Scan for the cell matching the given text and deliver its [X, Y] coordinate at center. 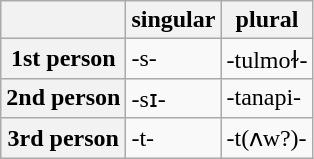
2nd person [64, 98]
-t(ʌw?)- [267, 138]
singular [174, 20]
-t- [174, 138]
plural [267, 20]
1st person [64, 59]
-s- [174, 59]
-tulmoɫ- [267, 59]
-tanapi- [267, 98]
3rd person [64, 138]
-sɪ- [174, 98]
